Output the (x, y) coordinate of the center of the cell containing the given text.  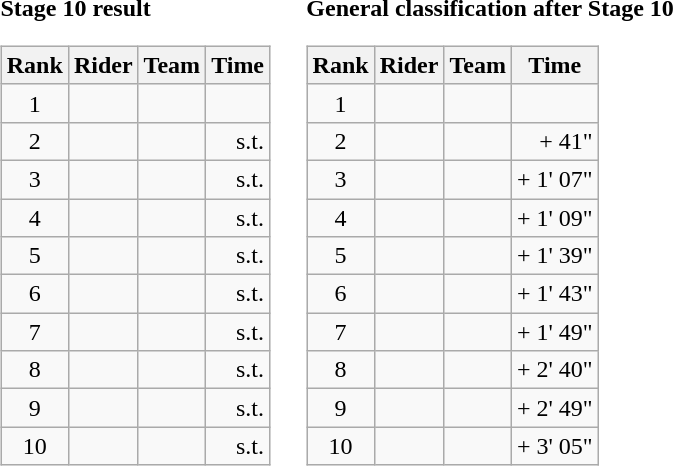
+ 2' 49" (554, 408)
+ 1' 07" (554, 179)
+ 41" (554, 141)
+ 2' 40" (554, 370)
+ 1' 49" (554, 332)
+ 1' 39" (554, 256)
+ 1' 43" (554, 294)
+ 3' 05" (554, 446)
+ 1' 09" (554, 217)
